For the text-containing cell, return its midpoint in [x, y] coordinate format. 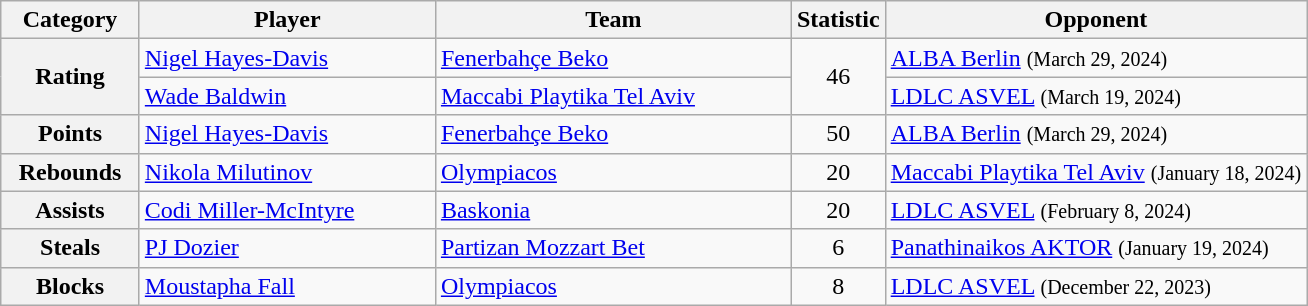
Points [70, 134]
Rating [70, 77]
Panathinaikos AKTOR (January 19, 2024) [1096, 248]
Rebounds [70, 172]
46 [838, 77]
Maccabi Playtika Tel Aviv (January 18, 2024) [1096, 172]
LDLC ASVEL (March 19, 2024) [1096, 96]
Partizan Mozzart Bet [613, 248]
Assists [70, 210]
6 [838, 248]
Player [287, 20]
Wade Baldwin [287, 96]
LDLC ASVEL (February 8, 2024) [1096, 210]
Steals [70, 248]
Category [70, 20]
Codi Miller-McIntyre [287, 210]
Team [613, 20]
Blocks [70, 286]
Maccabi Playtika Tel Aviv [613, 96]
PJ Dozier [287, 248]
Moustapha Fall [287, 286]
Statistic [838, 20]
50 [838, 134]
Nikola Milutinov [287, 172]
Opponent [1096, 20]
8 [838, 286]
LDLC ASVEL (December 22, 2023) [1096, 286]
Baskonia [613, 210]
